Output the (x, y) coordinate of the center of the cell containing the given text.  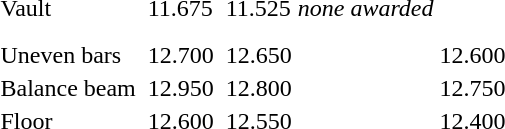
12.800 (258, 88)
12.700 (180, 55)
12.950 (180, 88)
12.650 (258, 55)
